Provide the [x, y] coordinate of the cell's center where the given text is located.  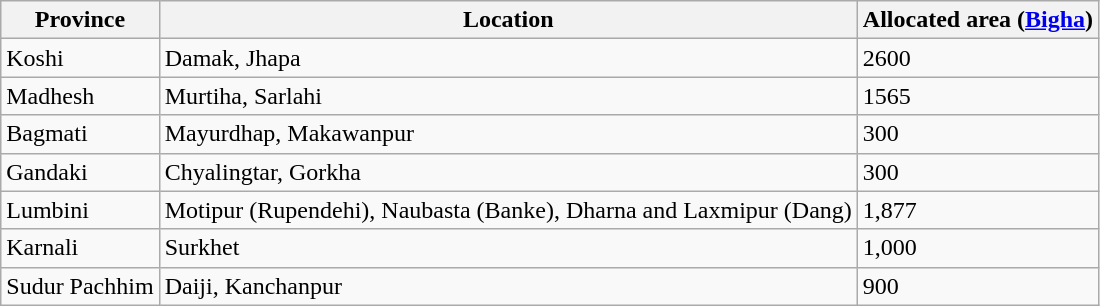
Allocated area (Bigha) [978, 20]
1565 [978, 96]
Location [508, 20]
Chyalingtar, Gorkha [508, 172]
Lumbini [80, 210]
900 [978, 286]
1,877 [978, 210]
Sudur Pachhim [80, 286]
Motipur (Rupendehi), Naubasta (Banke), Dharna and Laxmipur (Dang) [508, 210]
Damak, Jhapa [508, 58]
Koshi [80, 58]
Bagmati [80, 134]
1,000 [978, 248]
Mayurdhap, Makawanpur [508, 134]
Gandaki [80, 172]
2600 [978, 58]
Daiji, Kanchanpur [508, 286]
Karnali [80, 248]
Madhesh [80, 96]
Surkhet [508, 248]
Province [80, 20]
Murtiha, Sarlahi [508, 96]
